From the cell containing the given text, extract its center point as [X, Y] coordinate. 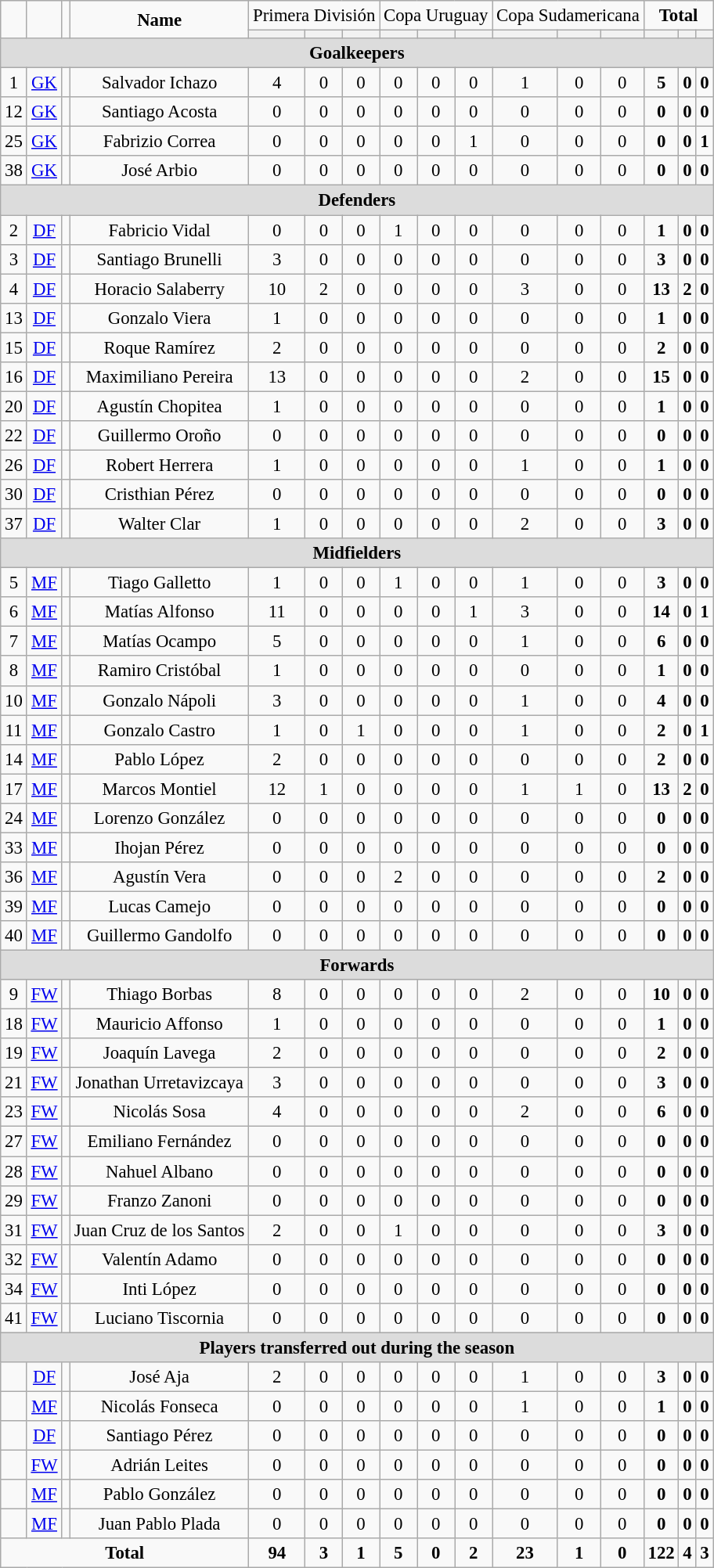
Santiago Pérez [159, 1436]
Juan Cruz de los Santos [159, 1230]
94 [277, 1553]
Santiago Acosta [159, 112]
José Aja [159, 1377]
Guillermo Gandolfo [159, 936]
Agustín Vera [159, 877]
Lucas Camejo [159, 906]
Gonzalo Castro [159, 730]
38 [14, 171]
Juan Pablo Plada [159, 1524]
Matías Ocampo [159, 642]
Maximiliano Pereira [159, 377]
Franzo Zanoni [159, 1200]
41 [14, 1318]
Thiago Borbas [159, 994]
Players transferred out during the season [357, 1347]
28 [14, 1171]
Defenders [357, 200]
Joaquín Lavega [159, 1053]
Santiago Brunelli [159, 259]
Gonzalo Nápoli [159, 700]
Matías Alfonso [159, 612]
Guillermo Oroño [159, 436]
Midfielders [357, 553]
16 [14, 377]
Fabricio Vidal [159, 230]
Pablo González [159, 1494]
Pablo López [159, 759]
Adrián Leites [159, 1466]
Mauricio Affonso [159, 1024]
Walter Clar [159, 524]
Salvador Ichazo [159, 83]
34 [14, 1289]
Forwards [357, 966]
Cristhian Pérez [159, 494]
122 [661, 1553]
36 [14, 877]
25 [14, 142]
32 [14, 1259]
Copa Uruguay [436, 16]
Tiago Galletto [159, 583]
Inti López [159, 1289]
Emiliano Fernández [159, 1142]
9 [14, 994]
José Arbio [159, 171]
21 [14, 1083]
39 [14, 906]
33 [14, 847]
40 [14, 936]
7 [14, 642]
Primera División [315, 16]
20 [14, 406]
30 [14, 494]
Agustín Chopitea [159, 406]
Gonzalo Viera [159, 318]
Nicolás Fonseca [159, 1406]
24 [14, 818]
Nicolás Sosa [159, 1112]
27 [14, 1142]
Fabrizio Correa [159, 142]
31 [14, 1230]
17 [14, 789]
Goalkeepers [357, 53]
Marcos Montiel [159, 789]
Valentín Adamo [159, 1259]
29 [14, 1200]
22 [14, 436]
Name [159, 20]
Ihojan Pérez [159, 847]
Jonathan Urretavizcaya [159, 1083]
Nahuel Albano [159, 1171]
Roque Ramírez [159, 347]
18 [14, 1024]
Lorenzo González [159, 818]
26 [14, 465]
Robert Herrera [159, 465]
Horacio Salaberry [159, 289]
Copa Sudamericana [568, 16]
Luciano Tiscornia [159, 1318]
19 [14, 1053]
37 [14, 524]
Ramiro Cristóbal [159, 671]
